Detect which cell encompasses the target text, then output its (X, Y) center coordinate. 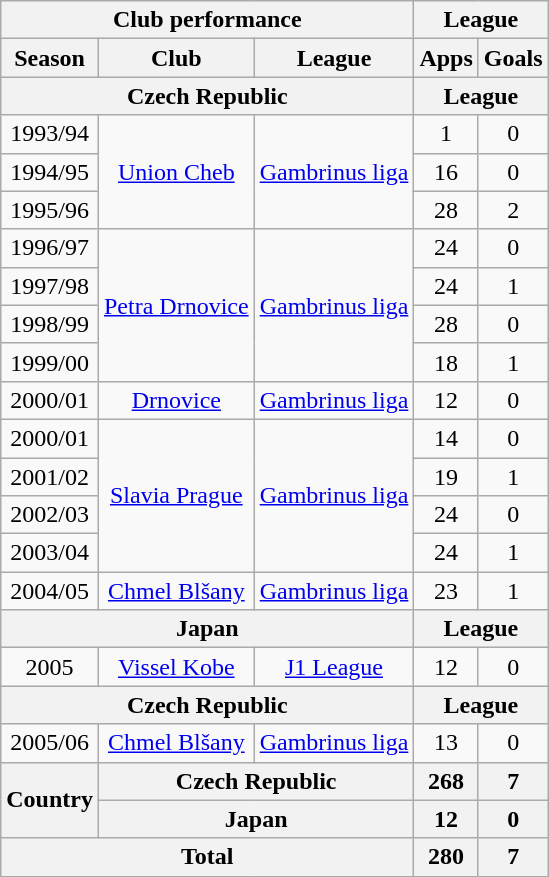
2004/05 (50, 591)
1999/00 (50, 362)
2002/03 (50, 515)
Apps (446, 58)
2 (513, 210)
18 (446, 362)
2001/02 (50, 477)
1995/96 (50, 210)
19 (446, 477)
280 (446, 857)
16 (446, 172)
13 (446, 743)
Season (50, 58)
2003/04 (50, 553)
1996/97 (50, 248)
1994/95 (50, 172)
23 (446, 591)
1998/99 (50, 324)
J1 League (334, 667)
268 (446, 781)
2005/06 (50, 743)
Slavia Prague (176, 495)
1997/98 (50, 286)
Vissel Kobe (176, 667)
Country (50, 800)
2005 (50, 667)
Club (176, 58)
Total (208, 857)
Goals (513, 58)
Club performance (208, 20)
14 (446, 438)
1993/94 (50, 134)
Union Cheb (176, 172)
Petra Drnovice (176, 305)
Drnovice (176, 400)
